Search for the cell housing the specified text and yield its [x, y] center coordinate. 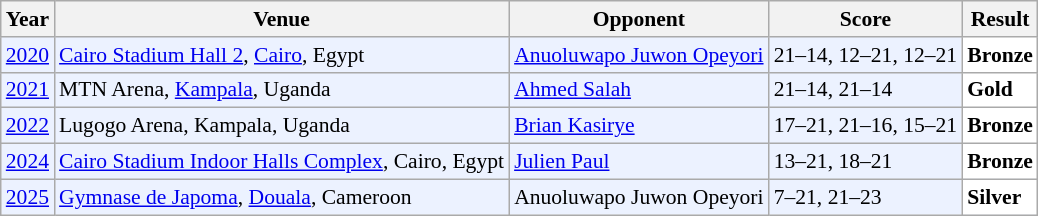
2024 [28, 162]
Opponent [639, 19]
Score [866, 19]
Venue [282, 19]
Lugogo Arena, Kampala, Uganda [282, 126]
13–21, 18–21 [866, 162]
Gymnase de Japoma, Douala, Cameroon [282, 197]
7–21, 21–23 [866, 197]
17–21, 21–16, 15–21 [866, 126]
Year [28, 19]
Gold [1000, 90]
Cairo Stadium Indoor Halls Complex, Cairo, Egypt [282, 162]
2020 [28, 55]
21–14, 21–14 [866, 90]
Brian Kasirye [639, 126]
2021 [28, 90]
Result [1000, 19]
2025 [28, 197]
Ahmed Salah [639, 90]
Julien Paul [639, 162]
MTN Arena, Kampala, Uganda [282, 90]
Cairo Stadium Hall 2, Cairo, Egypt [282, 55]
2022 [28, 126]
Silver [1000, 197]
21–14, 12–21, 12–21 [866, 55]
